Identify which cell holds the provided text, then report its [x, y] central coordinate. 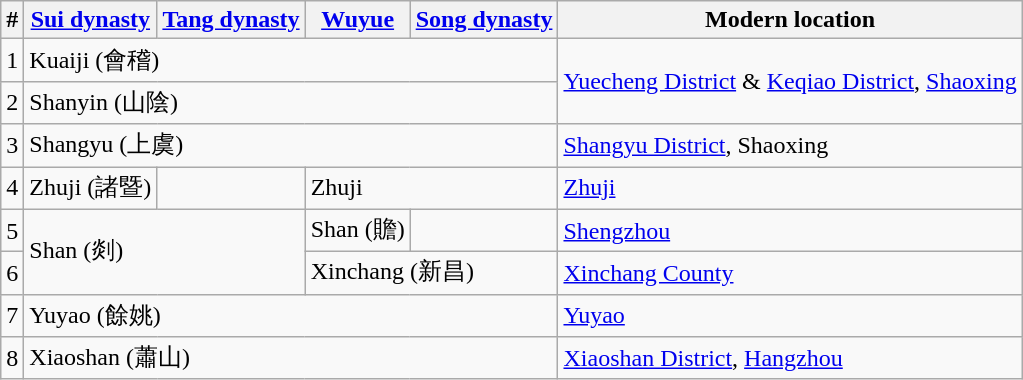
Song dynasty [484, 20]
4 [12, 188]
Tang dynasty [231, 20]
Kuaiji (會稽) [291, 60]
Xinchang County [790, 274]
5 [12, 230]
Shan (贍) [358, 230]
Wuyue [358, 20]
Modern location [790, 20]
Xinchang (新昌) [432, 274]
Shangyu District, Shaoxing [790, 146]
7 [12, 316]
Shengzhou [790, 230]
Xiaoshan (蕭山) [291, 358]
Yuyao (餘姚) [291, 316]
6 [12, 274]
Shan (剡) [164, 252]
2 [12, 102]
Yuecheng District & Keqiao District, Shaoxing [790, 82]
3 [12, 146]
Shangyu (上虞) [291, 146]
8 [12, 358]
1 [12, 60]
Sui dynasty [90, 20]
Shanyin (山陰) [291, 102]
Zhuji (諸暨) [90, 188]
Yuyao [790, 316]
# [12, 20]
Xiaoshan District, Hangzhou [790, 358]
